Output the [X, Y] coordinate of the center of the cell containing the given text.  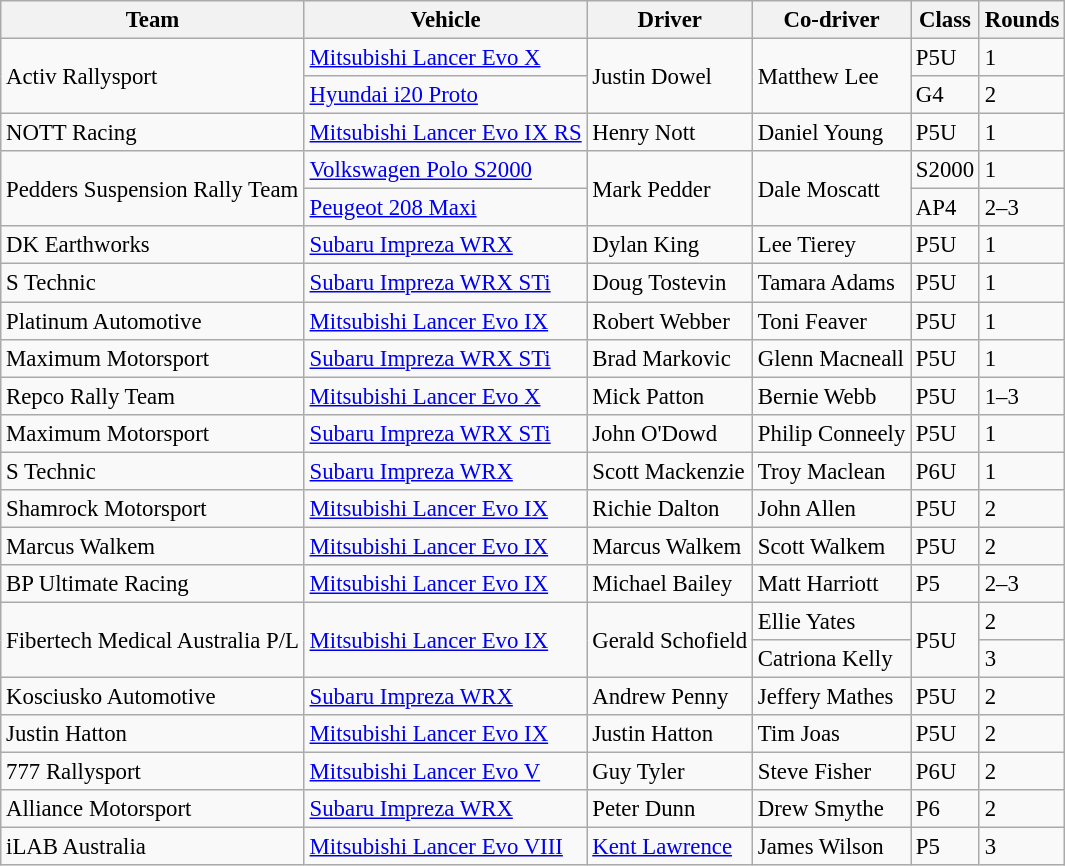
John O'Dowd [670, 433]
Mitsubishi Lancer Evo V [446, 772]
Richie Dalton [670, 509]
Peter Dunn [670, 809]
Lee Tierey [832, 245]
Pedders Suspension Rally Team [153, 188]
Scott Walkem [832, 546]
Fibertech Medical Australia P/L [153, 640]
Brad Markovic [670, 358]
Repco Rally Team [153, 396]
Tamara Adams [832, 283]
Steve Fisher [832, 772]
Vehicle [446, 20]
Bernie Webb [832, 396]
Ellie Yates [832, 621]
Guy Tyler [670, 772]
Class [946, 20]
Mitsubishi Lancer Evo IX RS [446, 133]
Kent Lawrence [670, 847]
Mark Pedder [670, 188]
Driver [670, 20]
Gerald Schofield [670, 640]
Volkswagen Polo S2000 [446, 170]
777 Rallysport [153, 772]
Scott Mackenzie [670, 471]
Dale Moscatt [832, 188]
Shamrock Motorsport [153, 509]
Daniel Young [832, 133]
P6 [946, 809]
Mick Patton [670, 396]
AP4 [946, 208]
Michael Bailey [670, 584]
Kosciusko Automotive [153, 697]
BP Ultimate Racing [153, 584]
NOTT Racing [153, 133]
Drew Smythe [832, 809]
Alliance Motorsport [153, 809]
Rounds [1022, 20]
iLAB Australia [153, 847]
Toni Feaver [832, 321]
Mitsubishi Lancer Evo VIII [446, 847]
James Wilson [832, 847]
S2000 [946, 170]
Platinum Automotive [153, 321]
Robert Webber [670, 321]
Tim Joas [832, 734]
DK Earthworks [153, 245]
Team [153, 20]
Hyundai i20 Proto [446, 95]
Glenn Macneall [832, 358]
Henry Nott [670, 133]
Activ Rallysport [153, 76]
Justin Dowel [670, 76]
Andrew Penny [670, 697]
Co-driver [832, 20]
G4 [946, 95]
Philip Conneely [832, 433]
Matthew Lee [832, 76]
Jeffery Mathes [832, 697]
Troy Maclean [832, 471]
John Allen [832, 509]
1–3 [1022, 396]
Catriona Kelly [832, 659]
Matt Harriott [832, 584]
Doug Tostevin [670, 283]
Peugeot 208 Maxi [446, 208]
Dylan King [670, 245]
